Pinpoint the cell where the given text exists, returning its (x, y) midpoint coordinate. 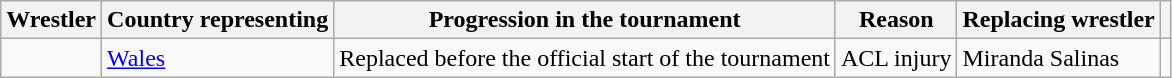
Reason (896, 20)
Progression in the tournament (585, 20)
Wrestler (52, 20)
Wales (218, 58)
Replaced before the official start of the tournament (585, 58)
Miranda Salinas (1058, 58)
ACL injury (896, 58)
Replacing wrestler (1058, 20)
Country representing (218, 20)
